Determine the [X, Y] coordinate at the center of the cell enclosing the given text.  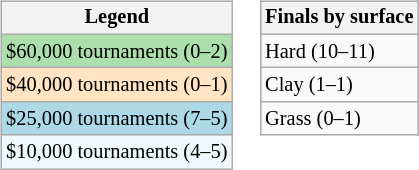
$40,000 tournaments (0–1) [116, 85]
Finals by surface [339, 18]
Hard (10–11) [339, 51]
Legend [116, 18]
Grass (0–1) [339, 119]
$25,000 tournaments (7–5) [116, 119]
$60,000 tournaments (0–2) [116, 51]
Clay (1–1) [339, 85]
$10,000 tournaments (4–5) [116, 152]
